Find where the given text appears and provide that cell's center as [X, Y] coordinate. 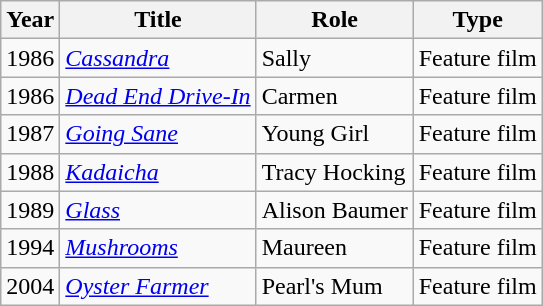
Dead End Drive-In [158, 96]
Sally [334, 58]
Glass [158, 210]
2004 [30, 286]
1989 [30, 210]
Title [158, 20]
Type [478, 20]
Role [334, 20]
Tracy Hocking [334, 172]
Maureen [334, 248]
Young Girl [334, 134]
Going Sane [158, 134]
1988 [30, 172]
Year [30, 20]
Mushrooms [158, 248]
Kadaicha [158, 172]
1987 [30, 134]
Alison Baumer [334, 210]
Cassandra [158, 58]
1994 [30, 248]
Oyster Farmer [158, 286]
Pearl's Mum [334, 286]
Carmen [334, 96]
